Return the [x, y] coordinate for the center point of the cell that contains the specified text.  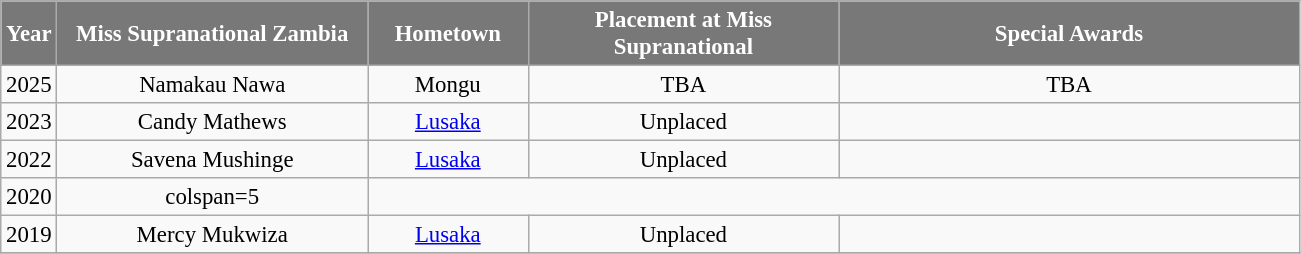
Mercy Mukwiza [212, 235]
Hometown [448, 34]
2025 [29, 85]
Mongu [448, 85]
2020 [29, 197]
Year [29, 34]
2023 [29, 122]
2019 [29, 235]
colspan=5 [212, 197]
Namakau Nawa [212, 85]
Placement at Miss Supranational [684, 34]
Miss Supranational Zambia [212, 34]
2022 [29, 160]
Special Awards [1070, 34]
Candy Mathews [212, 122]
Savena Mushinge [212, 160]
